Return [X, Y] of the center of cell containing provided text 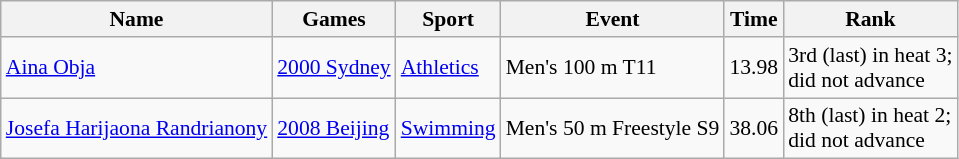
38.06 [754, 128]
Time [754, 19]
Athletics [448, 68]
2000 Sydney [334, 68]
2008 Beijing [334, 128]
Aina Obja [136, 68]
Sport [448, 19]
Games [334, 19]
Men's 50 m Freestyle S9 [613, 128]
Event [613, 19]
13.98 [754, 68]
Swimming [448, 128]
Rank [870, 19]
Men's 100 m T11 [613, 68]
Josefa Harijaona Randrianony [136, 128]
3rd (last) in heat 3;did not advance [870, 68]
8th (last) in heat 2;did not advance [870, 128]
Name [136, 19]
